Return [x, y] of the center of cell containing provided text 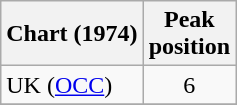
Peakposition [189, 34]
6 [189, 85]
Chart (1974) [72, 34]
UK (OCC) [72, 85]
